From the cell containing the given text, extract its center point as (x, y) coordinate. 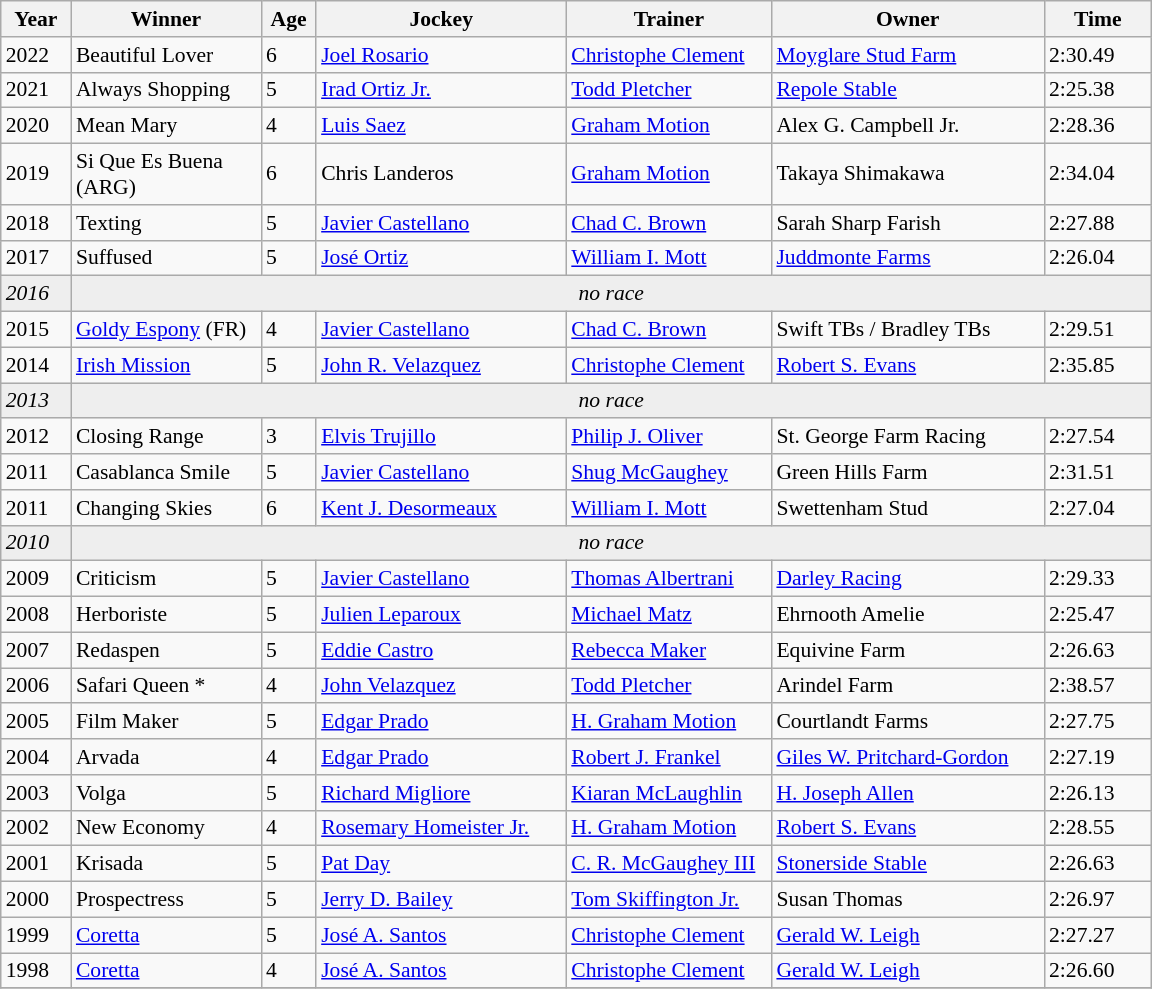
2:27.88 (1098, 223)
Swift TBs / Bradley TBs (908, 330)
New Economy (166, 828)
Michael Matz (668, 615)
Stonerside Stable (908, 864)
2:38.57 (1098, 686)
Swettenham Stud (908, 508)
2:29.33 (1098, 579)
2000 (36, 900)
Rosemary Homeister Jr. (441, 828)
Darley Racing (908, 579)
José Ortiz (441, 258)
Richard Migliore (441, 793)
Always Shopping (166, 90)
Courtlandt Farms (908, 722)
2:28.55 (1098, 828)
Green Hills Farm (908, 472)
2:31.51 (1098, 472)
2022 (36, 55)
C. R. McGaughey III (668, 864)
2:25.47 (1098, 615)
Si Que Es Buena (ARG) (166, 174)
John Velazquez (441, 686)
2:27.75 (1098, 722)
Film Maker (166, 722)
Giles W. Pritchard-Gordon (908, 757)
2008 (36, 615)
Casablanca Smile (166, 472)
Krisada (166, 864)
Winner (166, 19)
2:27.27 (1098, 935)
Eddie Castro (441, 650)
Juddmonte Farms (908, 258)
2:27.04 (1098, 508)
2:25.38 (1098, 90)
Irish Mission (166, 365)
2:26.13 (1098, 793)
Redaspen (166, 650)
Beautiful Lover (166, 55)
Equivine Farm (908, 650)
2001 (36, 864)
2:30.49 (1098, 55)
Tom Skiffington Jr. (668, 900)
2:26.60 (1098, 971)
2:34.04 (1098, 174)
2006 (36, 686)
Takaya Shimakawa (908, 174)
Pat Day (441, 864)
2007 (36, 650)
Elvis Trujillo (441, 437)
2:26.04 (1098, 258)
2004 (36, 757)
Luis Saez (441, 126)
Year (36, 19)
2005 (36, 722)
Ehrnooth Amelie (908, 615)
1998 (36, 971)
Kiaran McLaughlin (668, 793)
Goldy Espony (FR) (166, 330)
Closing Range (166, 437)
Arvada (166, 757)
Time (1098, 19)
Criticism (166, 579)
Julien Leparoux (441, 615)
2:26.97 (1098, 900)
Prospectress (166, 900)
Thomas Albertrani (668, 579)
St. George Farm Racing (908, 437)
Mean Mary (166, 126)
Philip J. Oliver (668, 437)
Moyglare Stud Farm (908, 55)
3 (288, 437)
Trainer (668, 19)
Irad Ortiz Jr. (441, 90)
H. Joseph Allen (908, 793)
2003 (36, 793)
2019 (36, 174)
John R. Velazquez (441, 365)
Owner (908, 19)
2013 (36, 401)
2017 (36, 258)
2:27.19 (1098, 757)
2009 (36, 579)
Alex G. Campbell Jr. (908, 126)
Volga (166, 793)
2:28.36 (1098, 126)
1999 (36, 935)
Robert J. Frankel (668, 757)
2010 (36, 543)
Shug McGaughey (668, 472)
Jockey (441, 19)
2016 (36, 294)
Age (288, 19)
Chris Landeros (441, 174)
2:27.54 (1098, 437)
2:29.51 (1098, 330)
Texting (166, 223)
Kent J. Desormeaux (441, 508)
2021 (36, 90)
2:35.85 (1098, 365)
Suffused (166, 258)
Sarah Sharp Farish (908, 223)
Safari Queen * (166, 686)
Jerry D. Bailey (441, 900)
2002 (36, 828)
2014 (36, 365)
Arindel Farm (908, 686)
Rebecca Maker (668, 650)
2018 (36, 223)
2012 (36, 437)
Repole Stable (908, 90)
Changing Skies (166, 508)
2015 (36, 330)
Susan Thomas (908, 900)
Joel Rosario (441, 55)
Herboriste (166, 615)
2020 (36, 126)
